Search for the cell housing the specified text and yield its [x, y] center coordinate. 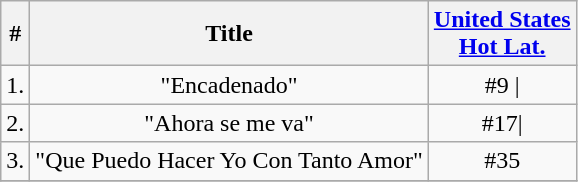
2. [16, 123]
3. [16, 161]
#17| [502, 123]
Title [230, 34]
United StatesHot Lat. [502, 34]
# [16, 34]
1. [16, 85]
"Encadenado" [230, 85]
"Ahora se me va" [230, 123]
#9 | [502, 85]
#35 [502, 161]
"Que Puedo Hacer Yo Con Tanto Amor" [230, 161]
